Identify which cell holds the provided text, then report its (X, Y) central coordinate. 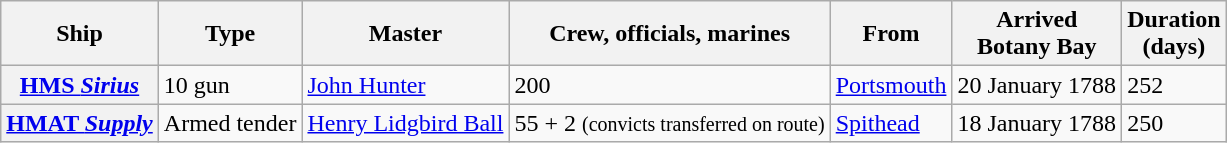
Duration(days) (1174, 34)
200 (670, 85)
Master (406, 34)
Spithead (891, 123)
10 gun (230, 85)
Crew, officials, marines (670, 34)
HMS Sirius (80, 85)
ArrivedBotany Bay (1037, 34)
55 + 2 (convicts transferred on route) (670, 123)
18 January 1788 (1037, 123)
Ship (80, 34)
From (891, 34)
250 (1174, 123)
John Hunter (406, 85)
Henry Lidgbird Ball (406, 123)
252 (1174, 85)
Armed tender (230, 123)
20 January 1788 (1037, 85)
Type (230, 34)
Portsmouth (891, 85)
HMAT Supply (80, 123)
